Pinpoint the cell where the given text exists, returning its (X, Y) midpoint coordinate. 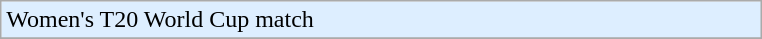
Women's T20 World Cup match (382, 20)
